Find where the given text appears and provide that cell's center as (X, Y) coordinate. 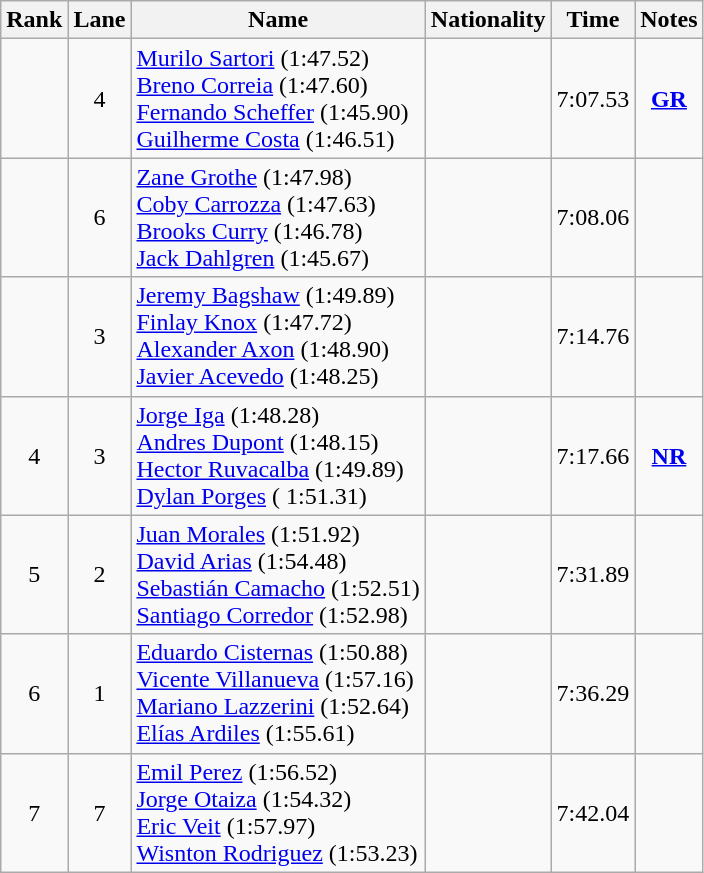
5 (34, 574)
7:42.04 (593, 812)
Murilo Sartori (1:47.52)Breno Correia (1:47.60)Fernando Scheffer (1:45.90)Guilherme Costa (1:46.51) (278, 98)
NR (669, 456)
Lane (100, 20)
7:14.76 (593, 336)
Name (278, 20)
Time (593, 20)
1 (100, 694)
Rank (34, 20)
2 (100, 574)
7:07.53 (593, 98)
Notes (669, 20)
7:36.29 (593, 694)
Emil Perez (1:56.52)Jorge Otaiza (1:54.32)Eric Veit (1:57.97)Wisnton Rodriguez (1:53.23) (278, 812)
Juan Morales (1:51.92)David Arias (1:54.48)Sebastián Camacho (1:52.51)Santiago Corredor (1:52.98) (278, 574)
Jeremy Bagshaw (1:49.89)Finlay Knox (1:47.72)Alexander Axon (1:48.90)Javier Acevedo (1:48.25) (278, 336)
Eduardo Cisternas (1:50.88)Vicente Villanueva (1:57.16)Mariano Lazzerini (1:52.64)Elías Ardiles (1:55.61) (278, 694)
7:08.06 (593, 218)
Jorge Iga (1:48.28)Andres Dupont (1:48.15)Hector Ruvacalba (1:49.89)Dylan Porges ( 1:51.31) (278, 456)
GR (669, 98)
7:17.66 (593, 456)
Nationality (488, 20)
Zane Grothe (1:47.98)Coby Carrozza (1:47.63)Brooks Curry (1:46.78)Jack Dahlgren (1:45.67) (278, 218)
7:31.89 (593, 574)
